Capture the cell that displays the provided text and extract its [x, y] central coordinate. 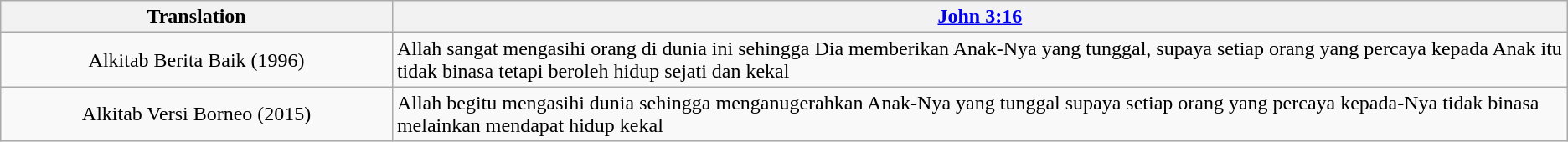
Translation [197, 17]
Alkitab Versi Borneo (2015) [197, 114]
John 3:16 [980, 17]
Alkitab Berita Baik (1996) [197, 60]
